For the text-containing cell, return its midpoint in (X, Y) coordinate format. 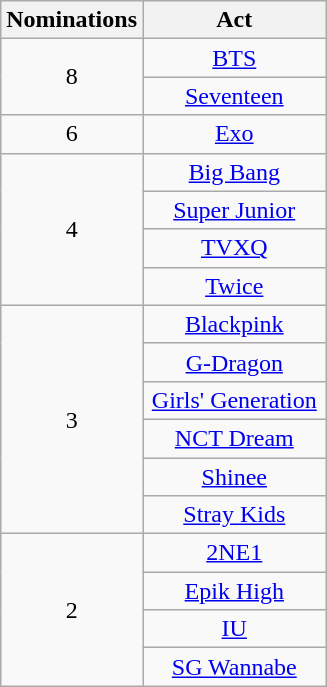
Girls' Generation (234, 400)
SG Wannabe (234, 667)
NCT Dream (234, 438)
Act (234, 20)
6 (72, 134)
2NE1 (234, 553)
Blackpink (234, 324)
TVXQ (234, 248)
Big Bang (234, 172)
IU (234, 629)
Nominations (72, 20)
3 (72, 419)
Seventeen (234, 96)
Twice (234, 286)
4 (72, 229)
Exo (234, 134)
BTS (234, 58)
Stray Kids (234, 515)
G-Dragon (234, 362)
Epik High (234, 591)
8 (72, 77)
Super Junior (234, 210)
2 (72, 610)
Shinee (234, 477)
